Return (x, y) of the center of cell containing provided text 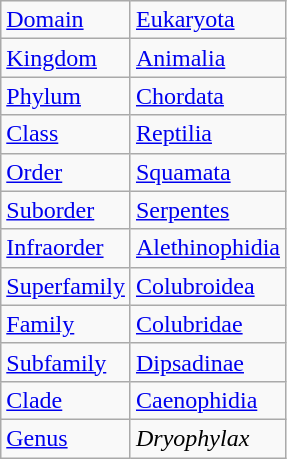
Class (66, 134)
Suborder (66, 210)
Colubroidea (208, 286)
Squamata (208, 172)
Infraorder (66, 248)
Alethinophidia (208, 248)
Eukaryota (208, 20)
Order (66, 172)
Serpentes (208, 210)
Genus (66, 438)
Dryophylax (208, 438)
Dipsadinae (208, 362)
Kingdom (66, 58)
Animalia (208, 58)
Family (66, 324)
Superfamily (66, 286)
Clade (66, 400)
Caenophidia (208, 400)
Colubridae (208, 324)
Domain (66, 20)
Subfamily (66, 362)
Chordata (208, 96)
Reptilia (208, 134)
Phylum (66, 96)
